For the text-containing cell, return its midpoint in [X, Y] coordinate format. 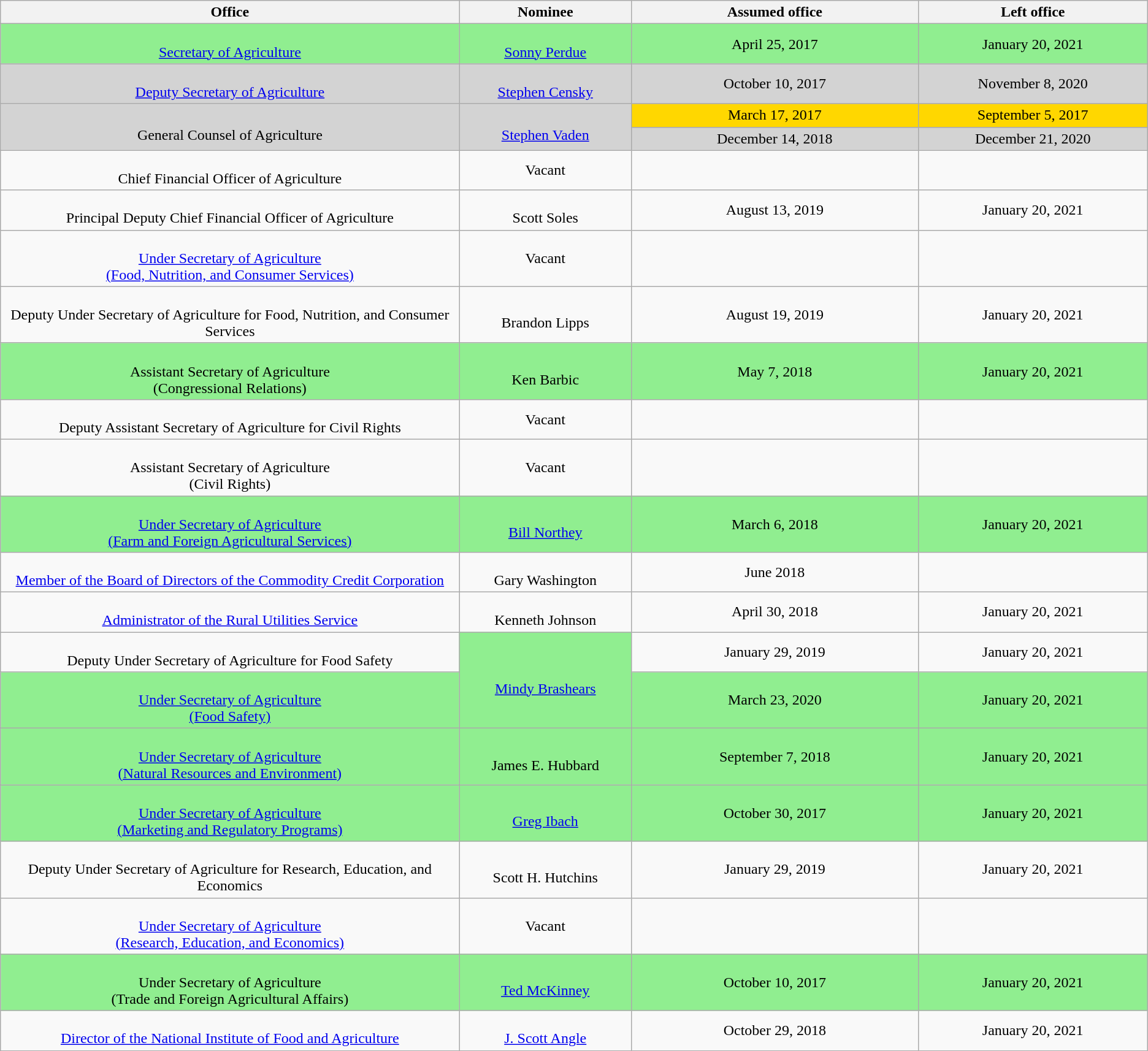
June 2018 [775, 573]
October 30, 2017 [775, 813]
Assistant Secretary of Agriculture(Civil Rights) [230, 467]
August 13, 2019 [775, 210]
Scott H. Hutchins [546, 869]
Deputy Under Secretary of Agriculture for Food, Nutrition, and Consumer Services [230, 315]
Assistant Secretary of Agriculture(Congressional Relations) [230, 371]
September 7, 2018 [775, 757]
September 5, 2017 [1033, 115]
Secretary of Agriculture [230, 44]
December 14, 2018 [775, 139]
Deputy Assistant Secretary of Agriculture for Civil Rights [230, 419]
Under Secretary of Agriculture(Food, Nutrition, and Consumer Services) [230, 258]
Under Secretary of Agriculture(Natural Resources and Environment) [230, 757]
Ted McKinney [546, 982]
Deputy Under Secretary of Agriculture for Research, Education, and Economics [230, 869]
December 21, 2020 [1033, 139]
J. Scott Angle [546, 1030]
Sonny Perdue [546, 44]
Left office [1033, 12]
Under Secretary of Agriculture(Food Safety) [230, 700]
April 30, 2018 [775, 612]
Stephen Censky [546, 83]
Principal Deputy Chief Financial Officer of Agriculture [230, 210]
Nominee [546, 12]
March 23, 2020 [775, 700]
March 6, 2018 [775, 524]
March 17, 2017 [775, 115]
August 19, 2019 [775, 315]
General Counsel of Agriculture [230, 127]
Assumed office [775, 12]
Kenneth Johnson [546, 612]
Ken Barbic [546, 371]
Mindy Brashears [546, 681]
Bill Northey [546, 524]
Under Secretary of Agriculture(Farm and Foreign Agricultural Services) [230, 524]
Greg Ibach [546, 813]
Director of the National Institute of Food and Agriculture [230, 1030]
May 7, 2018 [775, 371]
Scott Soles [546, 210]
Under Secretary of Agriculture(Marketing and Regulatory Programs) [230, 813]
Administrator of the Rural Utilities Service [230, 612]
Deputy Secretary of Agriculture [230, 83]
Gary Washington [546, 573]
Member of the Board of Directors of the Commodity Credit Corporation [230, 573]
Chief Financial Officer of Agriculture [230, 170]
Under Secretary of Agriculture(Trade and Foreign Agricultural Affairs) [230, 982]
Deputy Under Secretary of Agriculture for Food Safety [230, 652]
April 25, 2017 [775, 44]
Under Secretary of Agriculture(Research, Education, and Economics) [230, 926]
November 8, 2020 [1033, 83]
Stephen Vaden [546, 127]
Office [230, 12]
October 29, 2018 [775, 1030]
James E. Hubbard [546, 757]
Brandon Lipps [546, 315]
